Scan for the cell matching the given text and deliver its [X, Y] coordinate at center. 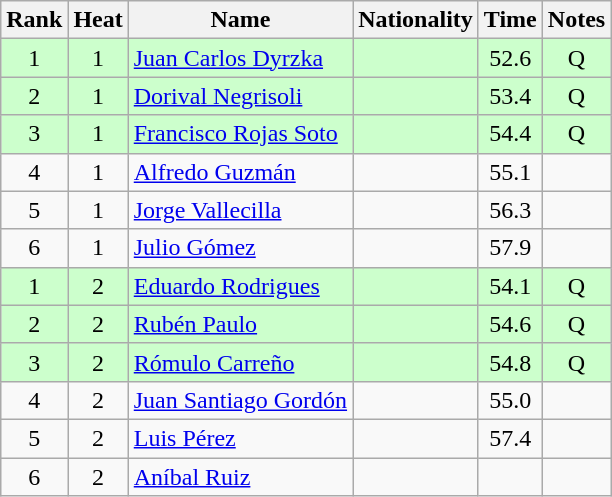
Aníbal Ruiz [240, 477]
54.1 [510, 286]
54.8 [510, 362]
57.9 [510, 248]
54.4 [510, 134]
54.6 [510, 324]
57.4 [510, 438]
55.0 [510, 400]
Juan Carlos Dyrzka [240, 58]
Francisco Rojas Soto [240, 134]
Jorge Vallecilla [240, 210]
Rank [34, 20]
53.4 [510, 96]
Eduardo Rodrigues [240, 286]
Notes [576, 20]
Rómulo Carreño [240, 362]
Rubén Paulo [240, 324]
52.6 [510, 58]
Heat [98, 20]
Name [240, 20]
Luis Pérez [240, 438]
Time [510, 20]
Nationality [416, 20]
56.3 [510, 210]
Julio Gómez [240, 248]
Dorival Negrisoli [240, 96]
55.1 [510, 172]
Alfredo Guzmán [240, 172]
Juan Santiago Gordón [240, 400]
